Determine the [X, Y] coordinate at the center of the cell enclosing the given text.  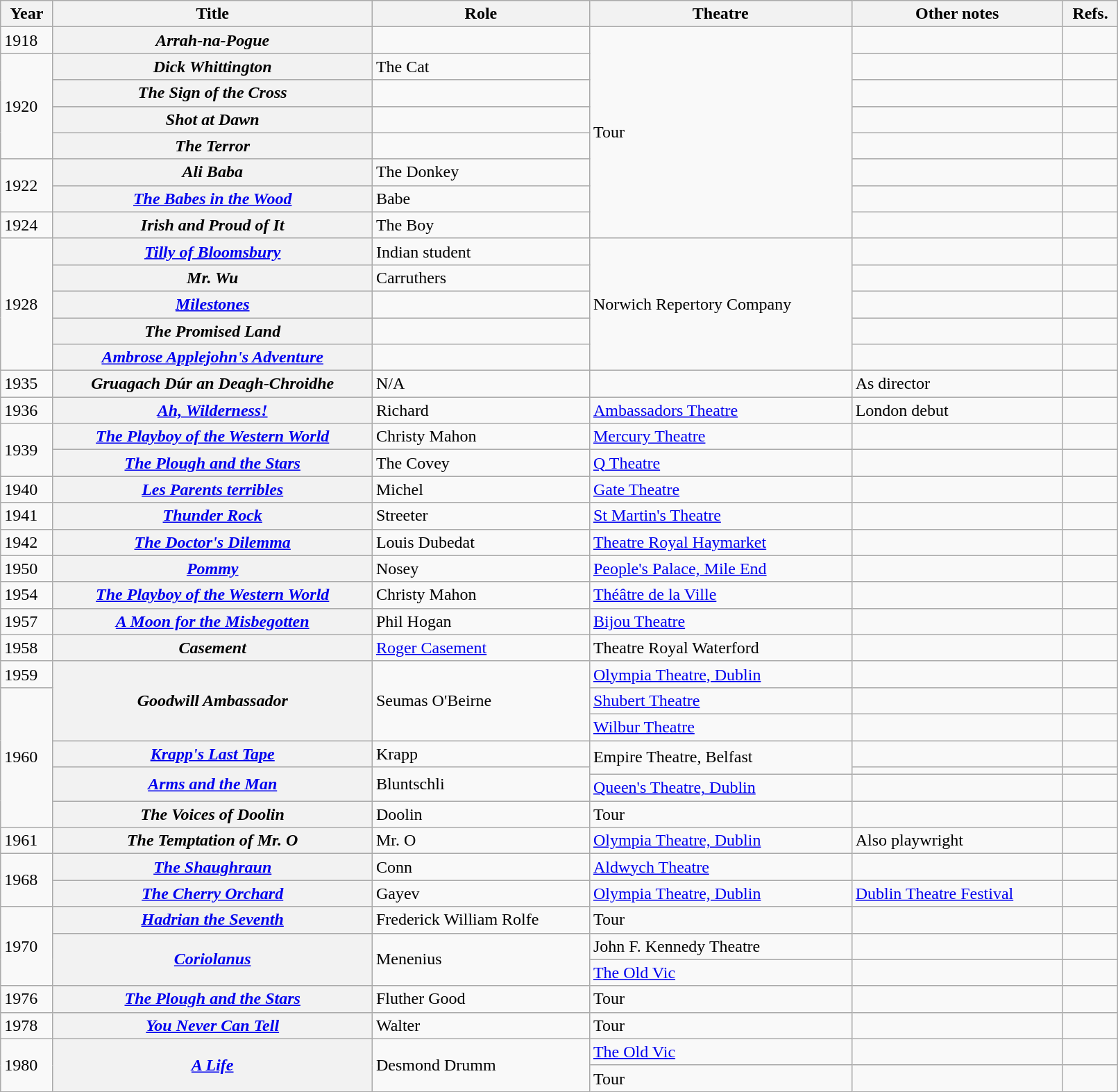
1935 [26, 384]
Arms and the Man [212, 784]
Conn [480, 867]
Theatre [720, 14]
Babe [480, 199]
1961 [26, 841]
1939 [26, 450]
Ambrose Applejohn's Adventure [212, 358]
Q Theatre [720, 463]
Milestones [212, 304]
Year [26, 14]
Louis Dubedat [480, 542]
Title [212, 14]
Hadrian the Seventh [212, 920]
The Cherry Orchard [212, 893]
The Babes in the Wood [212, 199]
A Life [212, 1065]
The Temptation of Mr. O [212, 841]
Fluther Good [480, 999]
Other notes [957, 14]
Queen's Theatre, Dublin [720, 788]
Richard [480, 410]
Shot at Dawn [212, 119]
Irish and Proud of It [212, 225]
Arrah-na-Pogue [212, 40]
Desmond Drumm [480, 1065]
Casement [212, 648]
Mercury Theatre [720, 437]
1922 [26, 185]
The Terror [212, 146]
Nosey [480, 569]
Seumas O'Beirne [480, 700]
The Doctor's Dilemma [212, 542]
Bluntschli [480, 784]
Theatre Royal Waterford [720, 648]
Bijou Theatre [720, 621]
The Promised Land [212, 331]
1928 [26, 304]
Dublin Theatre Festival [957, 893]
Michel [480, 489]
Mr. Wu [212, 278]
The Cat [480, 67]
Pommy [212, 569]
Gate Theatre [720, 489]
A Moon for the Misbegotten [212, 621]
Théâtre de la Ville [720, 595]
1936 [26, 410]
1920 [26, 106]
Carruthers [480, 278]
The Covey [480, 463]
Phil Hogan [480, 621]
The Sign of the Cross [212, 93]
Gayev [480, 893]
1941 [26, 516]
Also playwright [957, 841]
Krapp [480, 753]
Streeter [480, 516]
Ah, Wilderness! [212, 410]
Goodwill Ambassador [212, 700]
Tilly of Bloomsbury [212, 251]
Dick Whittington [212, 67]
1957 [26, 621]
Walter [480, 1025]
As director [957, 384]
1918 [26, 40]
1960 [26, 757]
Wilbur Theatre [720, 727]
Indian student [480, 251]
1970 [26, 946]
1924 [26, 225]
The Voices of Doolin [212, 814]
You Never Can Tell [212, 1025]
Refs. [1090, 14]
Ali Baba [212, 172]
Doolin [480, 814]
Frederick William Rolfe [480, 920]
1978 [26, 1025]
Empire Theatre, Belfast [720, 757]
1958 [26, 648]
Role [480, 14]
Theatre Royal Haymarket [720, 542]
Gruagach Dúr an Deagh-Chroidhe [212, 384]
1976 [26, 999]
1968 [26, 880]
John F. Kennedy Theatre [720, 946]
Menenius [480, 959]
Mr. O [480, 841]
London debut [957, 410]
The Shaughraun [212, 867]
1940 [26, 489]
Les Parents terribles [212, 489]
Shubert Theatre [720, 700]
1950 [26, 569]
1959 [26, 674]
Norwich Repertory Company [720, 304]
People's Palace, Mile End [720, 569]
Aldwych Theatre [720, 867]
Coriolanus [212, 959]
St Martin's Theatre [720, 516]
1954 [26, 595]
Krapp's Last Tape [212, 753]
Thunder Rock [212, 516]
Roger Casement [480, 648]
The Boy [480, 225]
N/A [480, 384]
1942 [26, 542]
Ambassadors Theatre [720, 410]
The Donkey [480, 172]
1980 [26, 1065]
